Scan for the cell matching the given text and deliver its [x, y] coordinate at center. 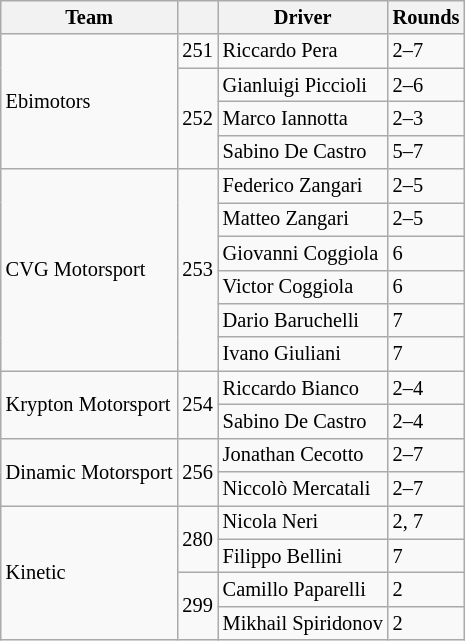
Dinamic Motorsport [90, 472]
Ebimotors [90, 102]
CVG Motorsport [90, 270]
Krypton Motorsport [90, 404]
Rounds [426, 17]
Kinetic [90, 572]
Filippo Bellini [303, 556]
Niccolò Mercatali [303, 489]
Jonathan Cecotto [303, 455]
Ivano Giuliani [303, 354]
2, 7 [426, 522]
Mikhail Spiridonov [303, 623]
Nicola Neri [303, 522]
Dario Baruchelli [303, 320]
280 [197, 538]
252 [197, 118]
Riccardo Pera [303, 51]
2–6 [426, 85]
256 [197, 472]
Federico Zangari [303, 186]
2–3 [426, 118]
Gianluigi Piccioli [303, 85]
Giovanni Coggiola [303, 253]
Victor Coggiola [303, 287]
299 [197, 606]
253 [197, 270]
Team [90, 17]
254 [197, 404]
Marco Iannotta [303, 118]
Driver [303, 17]
251 [197, 51]
5–7 [426, 152]
Camillo Paparelli [303, 589]
Riccardo Bianco [303, 388]
Matteo Zangari [303, 219]
